Determine the (X, Y) coordinate at the center of the cell enclosing the given text.  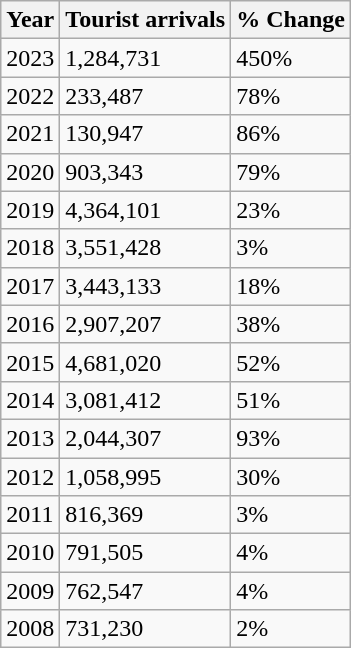
3,081,412 (146, 400)
52% (291, 362)
30% (291, 477)
2008 (30, 629)
2022 (30, 96)
4,364,101 (146, 210)
791,505 (146, 553)
2017 (30, 286)
816,369 (146, 515)
731,230 (146, 629)
38% (291, 324)
2% (291, 629)
79% (291, 172)
3,551,428 (146, 248)
2011 (30, 515)
450% (291, 58)
2020 (30, 172)
2016 (30, 324)
1,058,995 (146, 477)
Tourist arrivals (146, 20)
2018 (30, 248)
3,443,133 (146, 286)
4,681,020 (146, 362)
2,907,207 (146, 324)
2019 (30, 210)
2015 (30, 362)
130,947 (146, 134)
Year (30, 20)
233,487 (146, 96)
903,343 (146, 172)
86% (291, 134)
18% (291, 286)
2009 (30, 591)
762,547 (146, 591)
2023 (30, 58)
2010 (30, 553)
93% (291, 438)
% Change (291, 20)
2014 (30, 400)
51% (291, 400)
2012 (30, 477)
2013 (30, 438)
2021 (30, 134)
1,284,731 (146, 58)
78% (291, 96)
23% (291, 210)
2,044,307 (146, 438)
